Find where the given text appears and provide that cell's center as (x, y) coordinate. 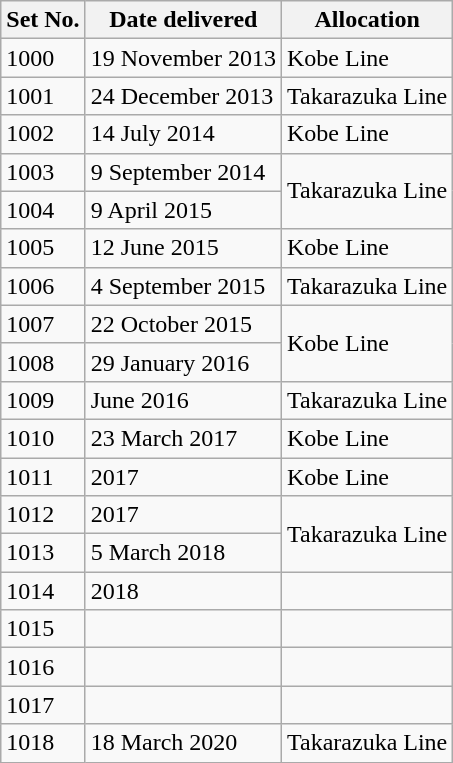
1001 (43, 96)
1003 (43, 172)
5 March 2018 (183, 553)
1012 (43, 515)
Allocation (368, 20)
1000 (43, 58)
1015 (43, 629)
1009 (43, 400)
18 March 2020 (183, 743)
14 July 2014 (183, 134)
June 2016 (183, 400)
19 November 2013 (183, 58)
24 December 2013 (183, 96)
2018 (183, 591)
23 March 2017 (183, 438)
1013 (43, 553)
4 September 2015 (183, 286)
1002 (43, 134)
1008 (43, 362)
1016 (43, 667)
1018 (43, 743)
1005 (43, 248)
1011 (43, 477)
9 September 2014 (183, 172)
Set No. (43, 20)
Date delivered (183, 20)
1017 (43, 705)
1014 (43, 591)
1007 (43, 324)
29 January 2016 (183, 362)
9 April 2015 (183, 210)
1004 (43, 210)
22 October 2015 (183, 324)
1010 (43, 438)
1006 (43, 286)
12 June 2015 (183, 248)
